Output the [X, Y] coordinate of the center of the cell containing the given text.  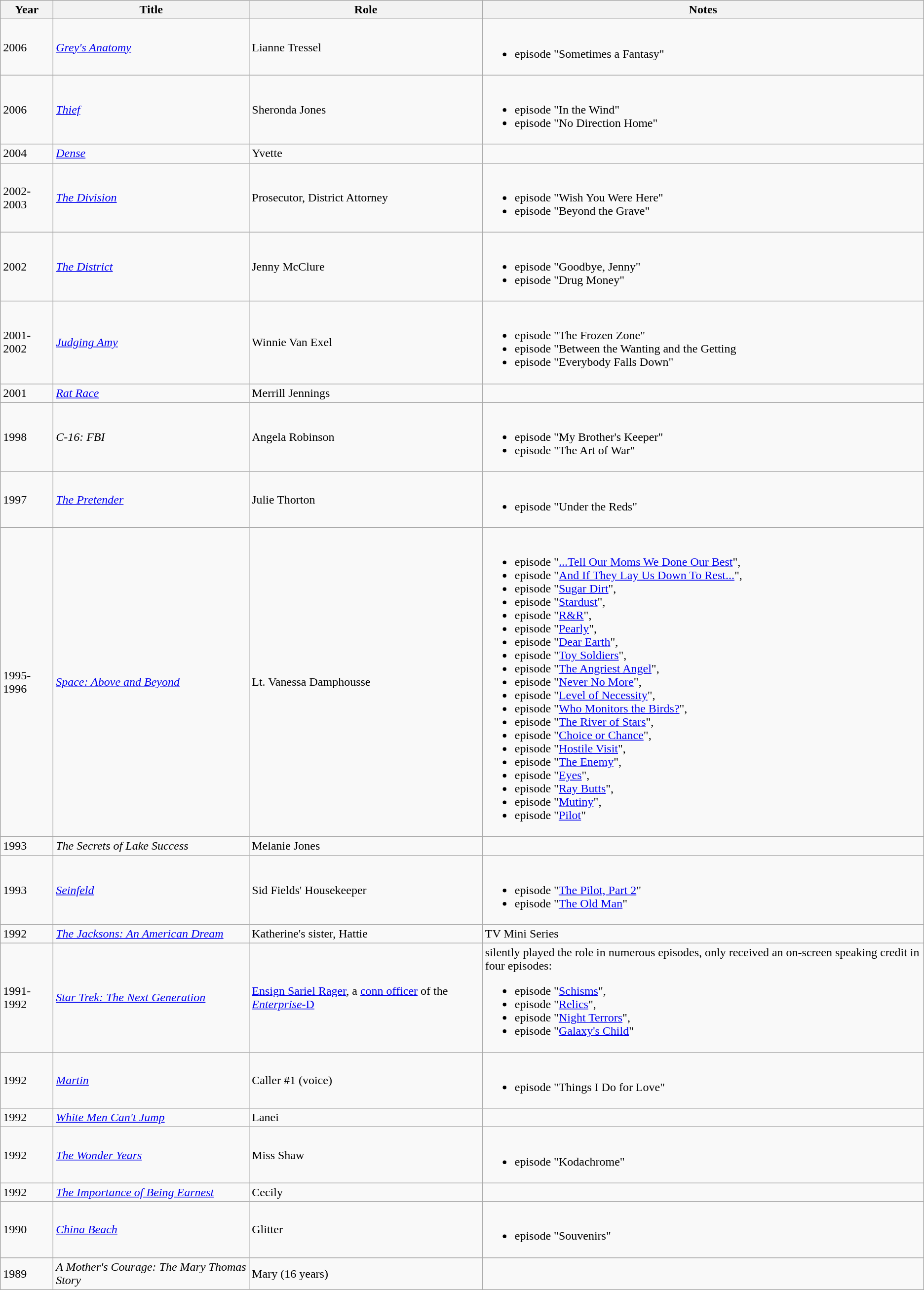
2001-2002 [27, 343]
Lt. Vanessa Damphousse [366, 682]
episode "Wish You Were Here"episode "Beyond the Grave" [703, 197]
A Mother's Courage: The Mary Thomas Story [151, 1274]
2001 [27, 393]
The Pretender [151, 500]
Caller #1 (voice) [366, 1080]
Martin [151, 1080]
1997 [27, 500]
C-16: FBI [151, 437]
Yvette [366, 154]
Cecily [366, 1192]
Sid Fields' Housekeeper [366, 890]
Dense [151, 154]
episode "Kodachrome" [703, 1155]
Prosecutor, District Attorney [366, 197]
1995-1996 [27, 682]
The Secrets of Lake Success [151, 846]
The Importance of Being Earnest [151, 1192]
episode "Sometimes a Fantasy" [703, 47]
Sheronda Jones [366, 110]
episode "Souvenirs" [703, 1229]
Winnie Van Exel [366, 343]
Rat Race [151, 393]
Julie Thorton [366, 500]
2002-2003 [27, 197]
China Beach [151, 1229]
The Wonder Years [151, 1155]
Merrill Jennings [366, 393]
Judging Amy [151, 343]
2002 [27, 267]
Mary (16 years) [366, 1274]
Thief [151, 110]
Lianne Tressel [366, 47]
The Jacksons: An American Dream [151, 934]
Grey's Anatomy [151, 47]
The Division [151, 197]
Star Trek: The Next Generation [151, 998]
Jenny McClure [366, 267]
Glitter [366, 1229]
Seinfeld [151, 890]
1990 [27, 1229]
Lanei [366, 1118]
episode "The Frozen Zone"episode "Between the Wanting and the Gettingepisode "Everybody Falls Down" [703, 343]
1989 [27, 1274]
TV Mini Series [703, 934]
episode "Under the Reds" [703, 500]
Angela Robinson [366, 437]
Year [27, 10]
Notes [703, 10]
Melanie Jones [366, 846]
episode "Goodbye, Jenny"episode "Drug Money" [703, 267]
Role [366, 10]
Miss Shaw [366, 1155]
2004 [27, 154]
Title [151, 10]
Space: Above and Beyond [151, 682]
The District [151, 267]
episode "The Pilot, Part 2"episode "The Old Man" [703, 890]
episode "Things I Do for Love" [703, 1080]
White Men Can't Jump [151, 1118]
1998 [27, 437]
Ensign Sariel Rager, a conn officer of the Enterprise-D [366, 998]
episode "In the Wind"episode "No Direction Home" [703, 110]
episode "My Brother's Keeper"episode "The Art of War" [703, 437]
Katherine's sister, Hattie [366, 934]
1991-1992 [27, 998]
